Detect which cell encompasses the target text, then output its [x, y] center coordinate. 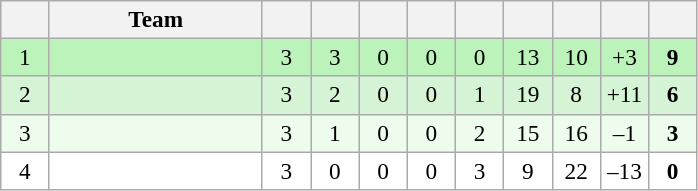
22 [576, 170]
+11 [624, 95]
–1 [624, 133]
+3 [624, 57]
4 [25, 170]
6 [673, 95]
19 [528, 95]
13 [528, 57]
8 [576, 95]
10 [576, 57]
–13 [624, 170]
Team [156, 19]
15 [528, 133]
16 [576, 133]
